Locate the cell with the specified text and output its (x, y) center coordinate. 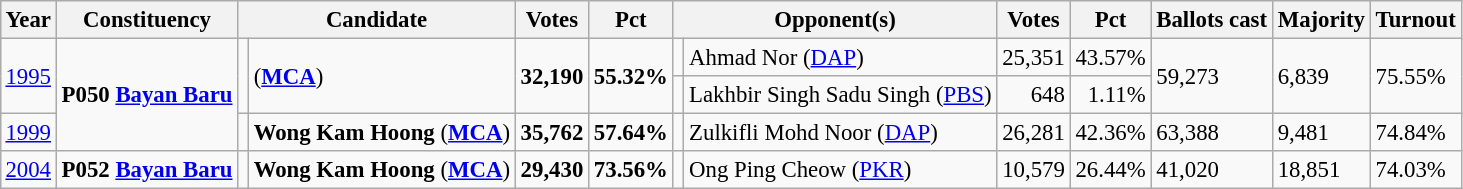
Majority (1321, 20)
2004 (28, 170)
73.56% (632, 170)
Turnout (1416, 20)
18,851 (1321, 170)
Lakhbir Singh Sadu Singh (PBS) (840, 95)
59,273 (1212, 76)
Year (28, 20)
1999 (28, 133)
6,839 (1321, 76)
26.44% (1110, 170)
42.36% (1110, 133)
74.03% (1416, 170)
(MCA) (382, 76)
26,281 (1034, 133)
41,020 (1212, 170)
32,190 (552, 76)
9,481 (1321, 133)
57.64% (632, 133)
1.11% (1110, 95)
25,351 (1034, 57)
75.55% (1416, 76)
Ballots cast (1212, 20)
P052 Bayan Baru (147, 170)
648 (1034, 95)
10,579 (1034, 170)
Ahmad Nor (DAP) (840, 57)
43.57% (1110, 57)
Constituency (147, 20)
35,762 (552, 133)
29,430 (552, 170)
P050 Bayan Baru (147, 94)
Ong Ping Cheow (PKR) (840, 170)
Candidate (377, 20)
1995 (28, 76)
63,388 (1212, 133)
Zulkifli Mohd Noor (DAP) (840, 133)
Opponent(s) (835, 20)
55.32% (632, 76)
74.84% (1416, 133)
